Identify which cell holds the provided text, then report its (X, Y) central coordinate. 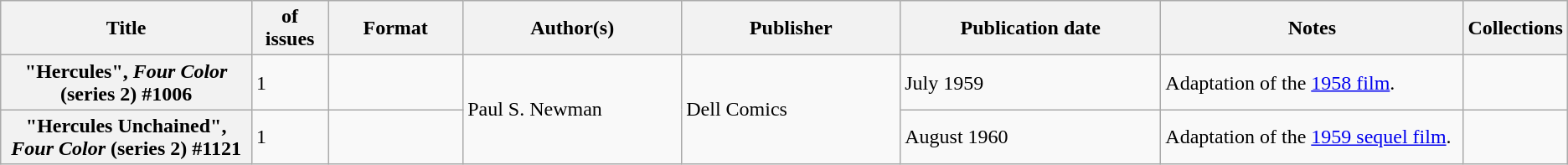
Notes (1312, 28)
July 1959 (1030, 82)
Author(s) (573, 28)
Collections (1515, 28)
Publication date (1030, 28)
Dell Comics (791, 110)
Adaptation of the 1959 sequel film. (1312, 137)
"Hercules", Four Color (series 2) #1006 (126, 82)
Paul S. Newman (573, 110)
Format (395, 28)
of issues (290, 28)
Publisher (791, 28)
"Hercules Unchained", Four Color (series 2) #1121 (126, 137)
August 1960 (1030, 137)
Title (126, 28)
Adaptation of the 1958 film. (1312, 82)
